Provide the (x, y) coordinate of the cell's center where the given text is located.  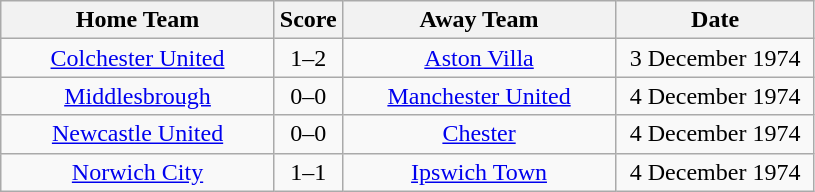
Date (716, 20)
3 December 1974 (716, 58)
Newcastle United (138, 134)
Manchester United (479, 96)
Norwich City (138, 172)
Colchester United (138, 58)
1–1 (308, 172)
Middlesbrough (138, 96)
Ipswich Town (479, 172)
Home Team (138, 20)
Aston Villa (479, 58)
Chester (479, 134)
Score (308, 20)
1–2 (308, 58)
Away Team (479, 20)
